Extract the (X, Y) coordinate from the center of the cell holding the provided text.  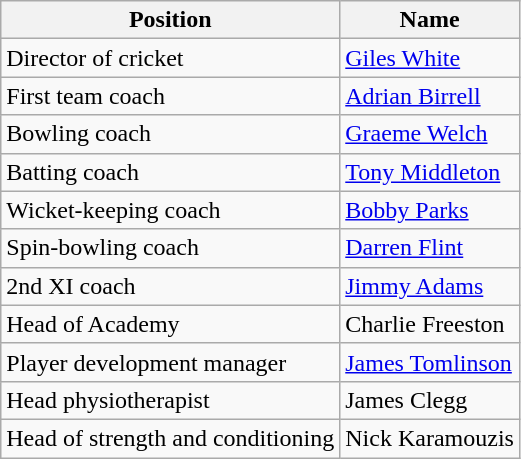
Nick Karamouzis (430, 438)
Batting coach (170, 172)
2nd XI coach (170, 286)
Darren Flint (430, 248)
Player development manager (170, 362)
Giles White (430, 58)
Charlie Freeston (430, 324)
Head of strength and conditioning (170, 438)
Wicket-keeping coach (170, 210)
James Clegg (430, 400)
Tony Middleton (430, 172)
James Tomlinson (430, 362)
Jimmy Adams (430, 286)
Head physiotherapist (170, 400)
Adrian Birrell (430, 96)
Director of cricket (170, 58)
Position (170, 20)
Bowling coach (170, 134)
Graeme Welch (430, 134)
Head of Academy (170, 324)
First team coach (170, 96)
Spin-bowling coach (170, 248)
Bobby Parks (430, 210)
Name (430, 20)
